Output the (X, Y) coordinate of the center of the cell containing the given text.  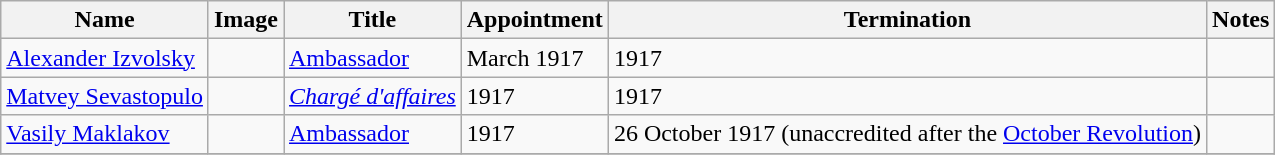
26 October 1917 (unaccredited after the October Revolution) (907, 134)
Vasily Maklakov (105, 134)
Termination (907, 20)
Appointment (534, 20)
Matvey Sevastopulo (105, 96)
March 1917 (534, 58)
Notes (1241, 20)
Chargé d'affaires (373, 96)
Alexander Izvolsky (105, 58)
Title (373, 20)
Image (246, 20)
Name (105, 20)
